From the cell containing the given text, extract its center point as (X, Y) coordinate. 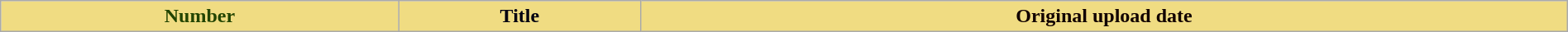
Title (519, 16)
Number (200, 16)
Original upload date (1105, 16)
